Find where the given text appears and provide that cell's center as [X, Y] coordinate. 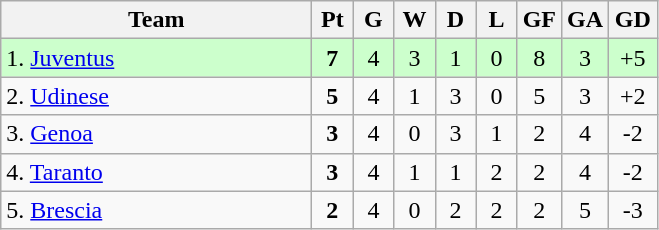
1. Juventus [156, 58]
GF [539, 20]
D [456, 20]
3. Genoa [156, 134]
7 [332, 58]
G [374, 20]
5. Brescia [156, 210]
8 [539, 58]
GA [586, 20]
W [414, 20]
+5 [634, 58]
L [496, 20]
Team [156, 20]
2. Udinese [156, 96]
4. Taranto [156, 172]
Pt [332, 20]
GD [634, 20]
-3 [634, 210]
+2 [634, 96]
